Pinpoint the cell where the given text exists, returning its [X, Y] midpoint coordinate. 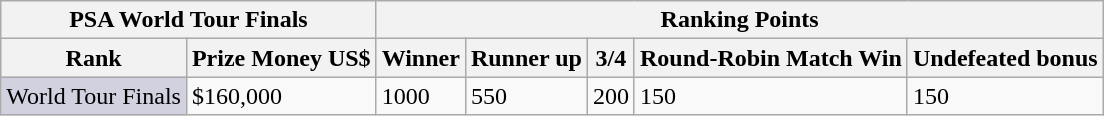
PSA World Tour Finals [188, 20]
Round-Robin Match Win [770, 58]
Prize Money US$ [281, 58]
1000 [420, 96]
200 [610, 96]
Ranking Points [740, 20]
550 [526, 96]
Undefeated bonus [1005, 58]
Runner up [526, 58]
Winner [420, 58]
Rank [94, 58]
3/4 [610, 58]
World Tour Finals [94, 96]
$160,000 [281, 96]
